Return the (x, y) coordinate for the center point of the cell that contains the specified text.  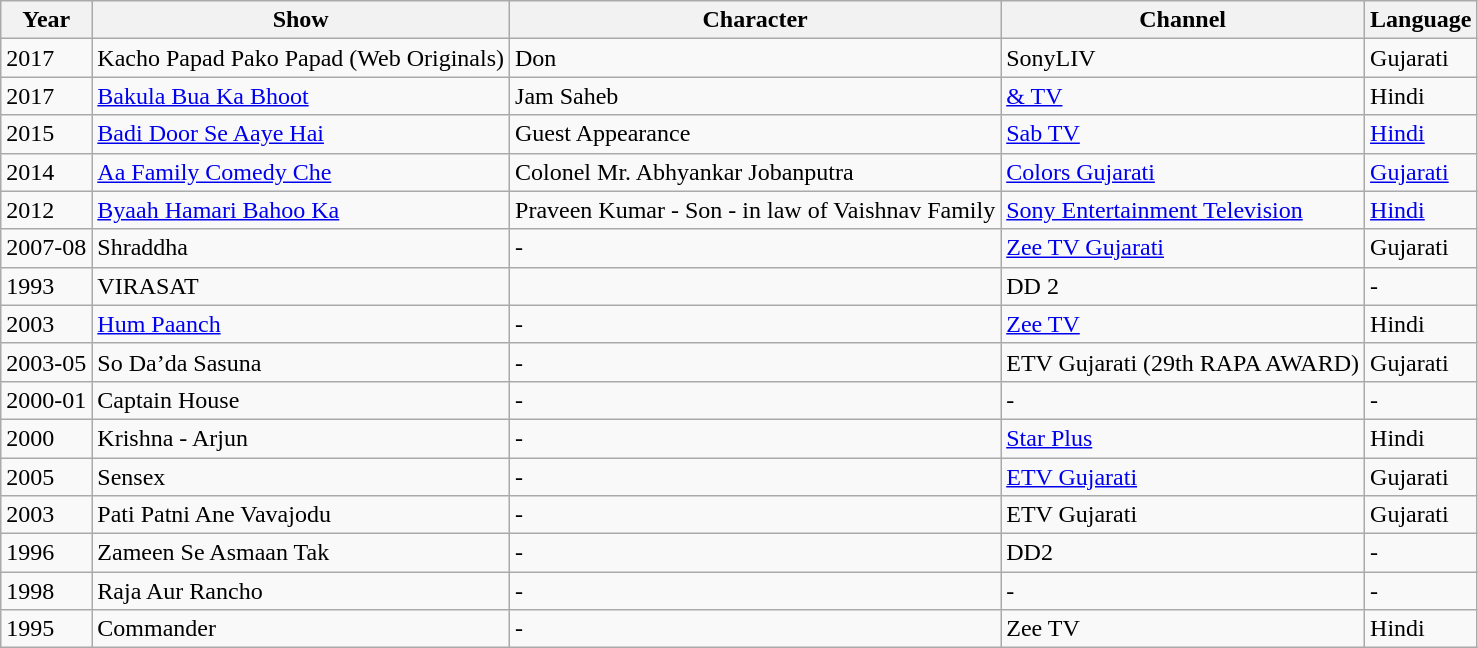
1996 (46, 553)
Guest Appearance (756, 134)
Raja Aur Rancho (301, 591)
ETV Gujarati (29th RAPA AWARD) (1183, 362)
Language (1421, 20)
Year (46, 20)
Praveen Kumar - Son - in law of Vaishnav Family (756, 210)
Pati Patni Ane Vavajodu (301, 515)
Sensex (301, 477)
DD2 (1183, 553)
Byaah Hamari Bahoo Ka (301, 210)
Sab TV (1183, 134)
2007-08 (46, 248)
Channel (1183, 20)
2005 (46, 477)
Aa Family Comedy Che (301, 172)
Zee TV Gujarati (1183, 248)
2012 (46, 210)
DD 2 (1183, 286)
1993 (46, 286)
2014 (46, 172)
Show (301, 20)
Kacho Papad Pako Papad (Web Originals) (301, 58)
2000 (46, 438)
& TV (1183, 96)
Badi Door Se Aaye Hai (301, 134)
Captain House (301, 400)
Colonel Mr. Abhyankar Jobanputra (756, 172)
Zameen Se Asmaan Tak (301, 553)
2015 (46, 134)
So Da’da Sasuna (301, 362)
Bakula Bua Ka Bhoot (301, 96)
Krishna - Arjun (301, 438)
Character (756, 20)
Don (756, 58)
Sony Entertainment Television (1183, 210)
1995 (46, 629)
2000-01 (46, 400)
Colors Gujarati (1183, 172)
Star Plus (1183, 438)
Hum Paanch (301, 324)
SonyLIV (1183, 58)
Commander (301, 629)
2003-05 (46, 362)
Jam Saheb (756, 96)
Shraddha (301, 248)
1998 (46, 591)
VIRASAT (301, 286)
